Pinpoint the cell where the given text exists, returning its [X, Y] midpoint coordinate. 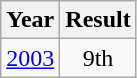
2003 [30, 58]
Year [30, 20]
Result [98, 20]
9th [98, 58]
